Identify which cell holds the provided text, then report its [X, Y] central coordinate. 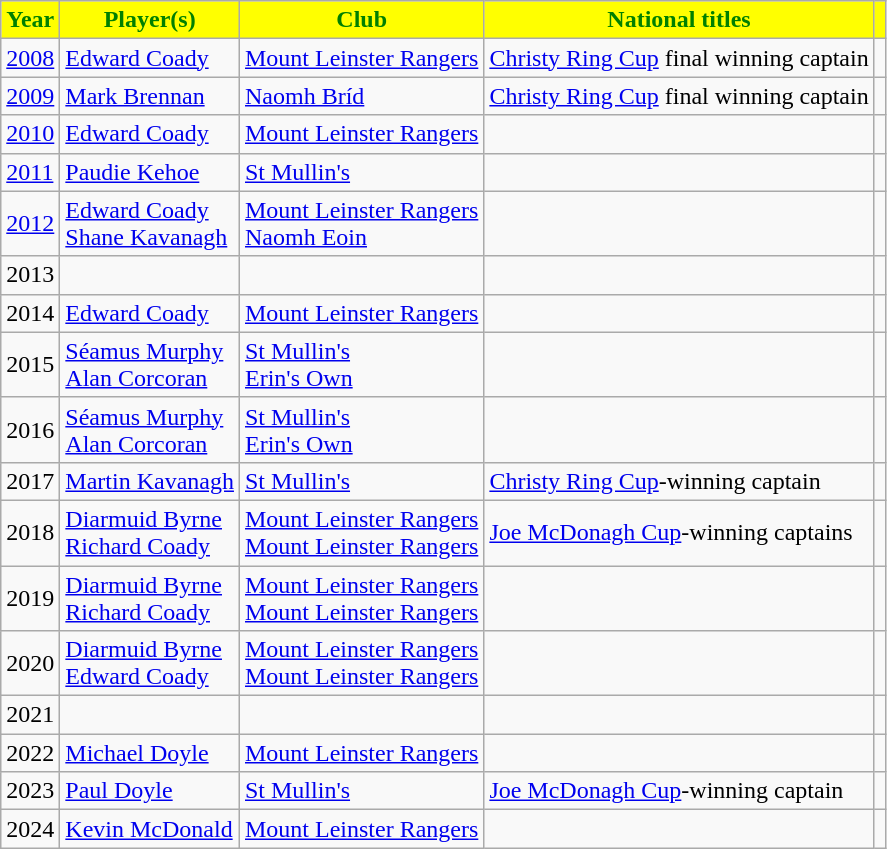
Christy Ring Cup-winning captain [679, 481]
2008 [30, 58]
2018 [30, 532]
2012 [30, 224]
Joe McDonagh Cup-winning captain [679, 791]
Joe McDonagh Cup-winning captains [679, 532]
2016 [30, 430]
Michael Doyle [150, 753]
Paudie Kehoe [150, 172]
2020 [30, 664]
2013 [30, 275]
Naomh Bríd [361, 96]
Paul Doyle [150, 791]
Martin Kavanagh [150, 481]
Diarmuid ByrneEdward Coady [150, 664]
Club [361, 20]
2019 [30, 598]
Edward CoadyShane Kavanagh [150, 224]
2010 [30, 134]
Year [30, 20]
Mark Brennan [150, 96]
Kevin McDonald [150, 829]
2024 [30, 829]
2015 [30, 364]
Player(s) [150, 20]
2023 [30, 791]
2022 [30, 753]
2009 [30, 96]
Mount Leinster RangersNaomh Eoin [361, 224]
2014 [30, 313]
National titles [679, 20]
2017 [30, 481]
2021 [30, 715]
2011 [30, 172]
